For the text-containing cell, return its midpoint in [x, y] coordinate format. 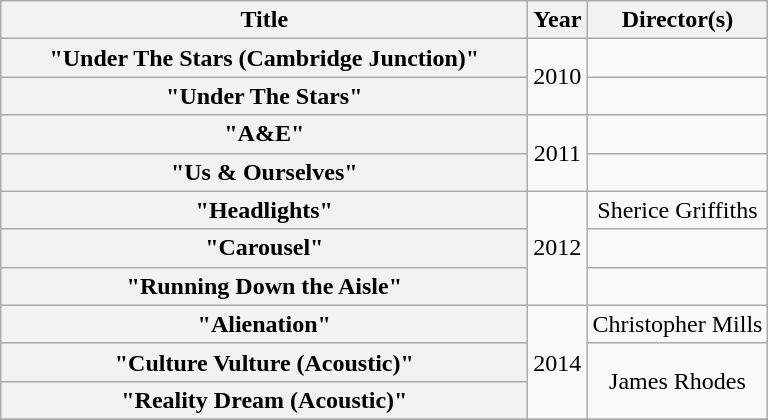
"Carousel" [264, 248]
James Rhodes [678, 381]
2011 [558, 153]
2012 [558, 248]
Sherice Griffiths [678, 210]
"Running Down the Aisle" [264, 286]
"Under The Stars (Cambridge Junction)" [264, 58]
Year [558, 20]
"Culture Vulture (Acoustic)" [264, 362]
Director(s) [678, 20]
"Under The Stars" [264, 96]
Christopher Mills [678, 324]
2010 [558, 77]
"Headlights" [264, 210]
"Alienation" [264, 324]
"Us & Ourselves" [264, 172]
"Reality Dream (Acoustic)" [264, 400]
"A&E" [264, 134]
2014 [558, 362]
Title [264, 20]
